Determine the [X, Y] coordinate at the center of the cell enclosing the given text.  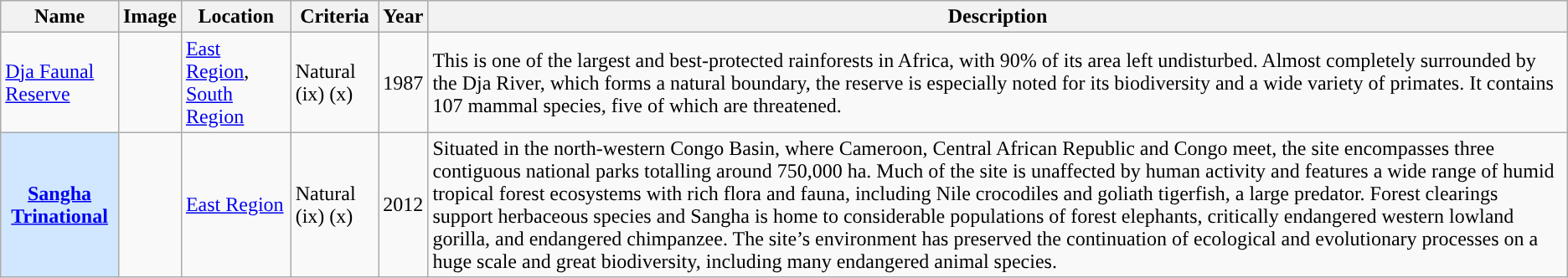
Year [404, 17]
Description [998, 17]
Name [60, 17]
1987 [404, 82]
East Region [236, 204]
2012 [404, 204]
Dja Faunal Reserve [60, 82]
East Region, South Region [236, 82]
Image [149, 17]
Sangha Trinational [60, 204]
Location [236, 17]
Criteria [335, 17]
